Locate the cell with the specified text and output its [X, Y] center coordinate. 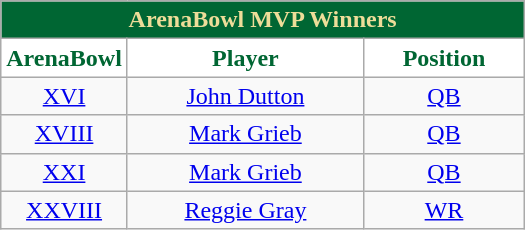
XXVIII [64, 210]
Position [444, 58]
ArenaBowl MVP Winners [263, 20]
XXI [64, 172]
Reggie Gray [245, 210]
XVIII [64, 134]
ArenaBowl [64, 58]
WR [444, 210]
John Dutton [245, 96]
XVI [64, 96]
Player [245, 58]
